From the cell containing the given text, extract its center point as (x, y) coordinate. 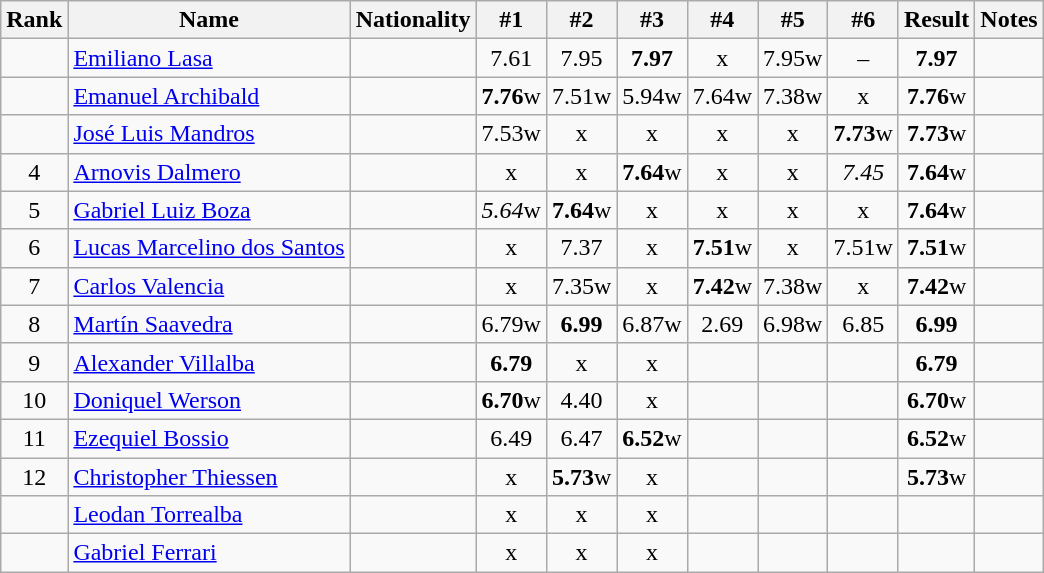
Gabriel Ferrari (209, 553)
Nationality (413, 20)
6 (34, 248)
Emiliano Lasa (209, 58)
#6 (863, 20)
7.35w (581, 286)
6.49 (511, 438)
6.87w (652, 324)
#4 (722, 20)
5.64w (511, 210)
#2 (581, 20)
6.85 (863, 324)
Arnovis Dalmero (209, 172)
7.45 (863, 172)
7.95 (581, 58)
7.37 (581, 248)
10 (34, 400)
#1 (511, 20)
Result (936, 20)
Martín Saavedra (209, 324)
4.40 (581, 400)
#5 (793, 20)
8 (34, 324)
4 (34, 172)
2.69 (722, 324)
Leodan Torrealba (209, 515)
7.53w (511, 134)
7.95w (793, 58)
7 (34, 286)
7.61 (511, 58)
Carlos Valencia (209, 286)
6.98w (793, 324)
11 (34, 438)
Alexander Villalba (209, 362)
6.79w (511, 324)
Christopher Thiessen (209, 477)
9 (34, 362)
12 (34, 477)
6.47 (581, 438)
5 (34, 210)
Rank (34, 20)
Ezequiel Bossio (209, 438)
5.94w (652, 96)
#3 (652, 20)
– (863, 58)
Name (209, 20)
Emanuel Archibald (209, 96)
Notes (1009, 20)
Doniquel Werson (209, 400)
Lucas Marcelino dos Santos (209, 248)
José Luis Mandros (209, 134)
Gabriel Luiz Boza (209, 210)
